Return [x, y] of the center of cell containing provided text 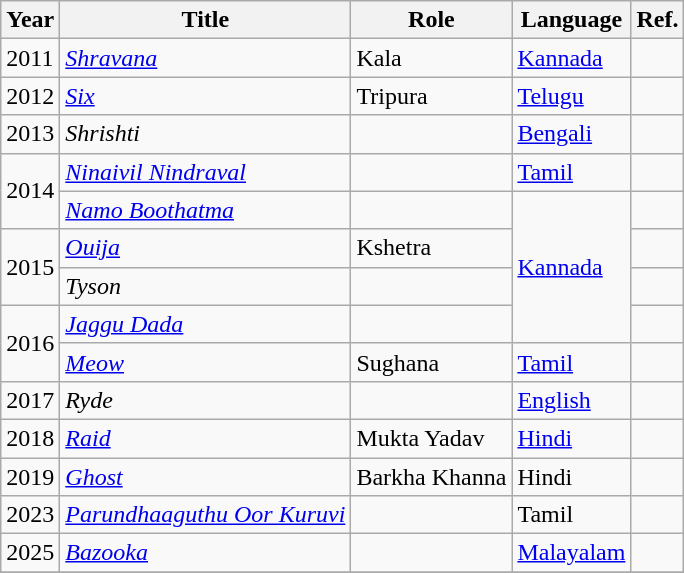
Telugu [572, 96]
Shrishti [206, 134]
Tripura [432, 96]
2023 [30, 515]
Kshetra [432, 248]
Ninaivil Nindraval [206, 172]
Sughana [432, 362]
2025 [30, 553]
Shravana [206, 58]
Ref. [658, 20]
2012 [30, 96]
Meow [206, 362]
2016 [30, 343]
2015 [30, 267]
Malayalam [572, 553]
Ouija [206, 248]
English [572, 400]
Namo Boothatma [206, 210]
Bengali [572, 134]
Ghost [206, 477]
2014 [30, 191]
2013 [30, 134]
Year [30, 20]
Mukta Yadav [432, 438]
Parundhaaguthu Oor Kuruvi [206, 515]
2017 [30, 400]
Raid [206, 438]
Barkha Khanna [432, 477]
Jaggu Dada [206, 324]
Kala [432, 58]
2019 [30, 477]
Tyson [206, 286]
2018 [30, 438]
2011 [30, 58]
Title [206, 20]
Language [572, 20]
Role [432, 20]
Ryde [206, 400]
Six [206, 96]
Bazooka [206, 553]
